Return the (X, Y) coordinate for the center point of the cell that contains the specified text.  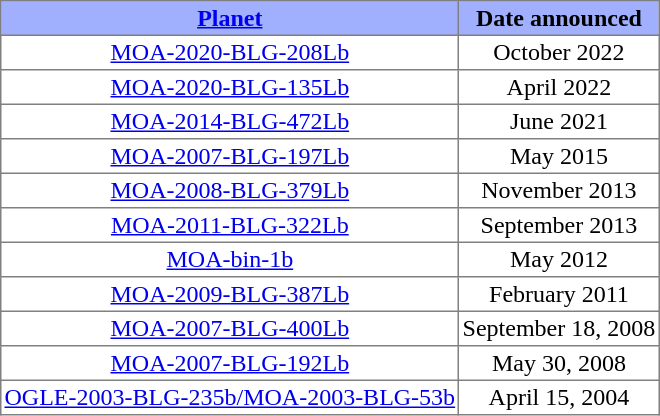
OGLE-2003-BLG-235b/MOA-2003-BLG-53b (230, 397)
MOA-2009-BLG-387Lb (230, 294)
May 2015 (559, 156)
MOA-2011-BLG-322Lb (230, 225)
MOA-2020-BLG-135Lb (230, 87)
September 2013 (559, 225)
Date announced (559, 18)
MOA-2007-BLG-192Lb (230, 363)
Planet (230, 18)
MOA-bin-1b (230, 259)
May 30, 2008 (559, 363)
MOA-2008-BLG-379Lb (230, 190)
September 18, 2008 (559, 328)
June 2021 (559, 121)
February 2011 (559, 294)
April 15, 2004 (559, 397)
MOA-2014-BLG-472Lb (230, 121)
MOA-2007-BLG-197Lb (230, 156)
November 2013 (559, 190)
MOA-2020-BLG-208Lb (230, 52)
May 2012 (559, 259)
October 2022 (559, 52)
April 2022 (559, 87)
MOA-2007-BLG-400Lb (230, 328)
